Extract the [x, y] coordinate from the center of the cell holding the provided text.  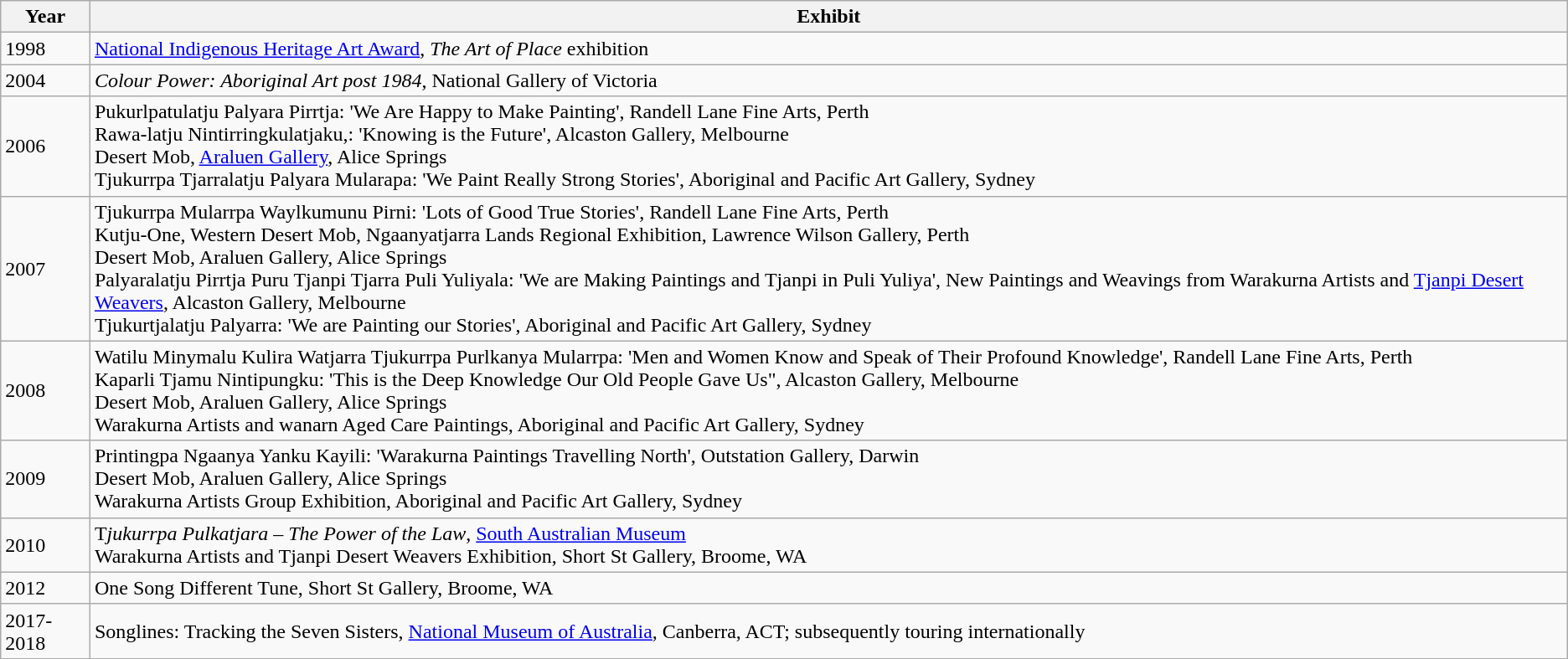
2010 [45, 544]
Exhibit [828, 17]
2008 [45, 390]
Colour Power: Aboriginal Art post 1984, National Gallery of Victoria [828, 80]
2009 [45, 479]
National Indigenous Heritage Art Award, The Art of Place exhibition [828, 49]
Songlines: Tracking the Seven Sisters, National Museum of Australia, Canberra, ACT; subsequently touring internationally [828, 631]
Year [45, 17]
2007 [45, 268]
2006 [45, 146]
2017-2018 [45, 631]
2012 [45, 588]
One Song Different Tune, Short St Gallery, Broome, WA [828, 588]
2004 [45, 80]
1998 [45, 49]
